Identify which cell holds the provided text, then report its (x, y) central coordinate. 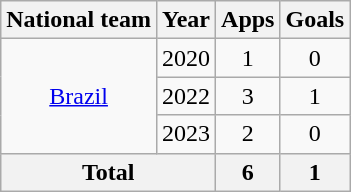
Total (108, 172)
2 (248, 134)
2020 (186, 58)
National team (79, 20)
3 (248, 96)
Brazil (79, 96)
2023 (186, 134)
6 (248, 172)
Goals (315, 20)
Year (186, 20)
Apps (248, 20)
2022 (186, 96)
